Return the (X, Y) coordinate for the center point of the cell that contains the specified text.  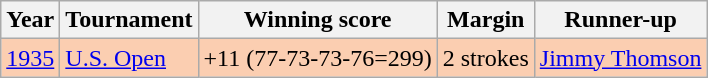
Tournament (129, 20)
+11 (77-73-73-76=299) (318, 58)
2 strokes (486, 58)
Winning score (318, 20)
Jimmy Thomson (620, 58)
U.S. Open (129, 58)
Runner-up (620, 20)
Year (30, 20)
1935 (30, 58)
Margin (486, 20)
